Identify which cell holds the provided text, then report its (x, y) central coordinate. 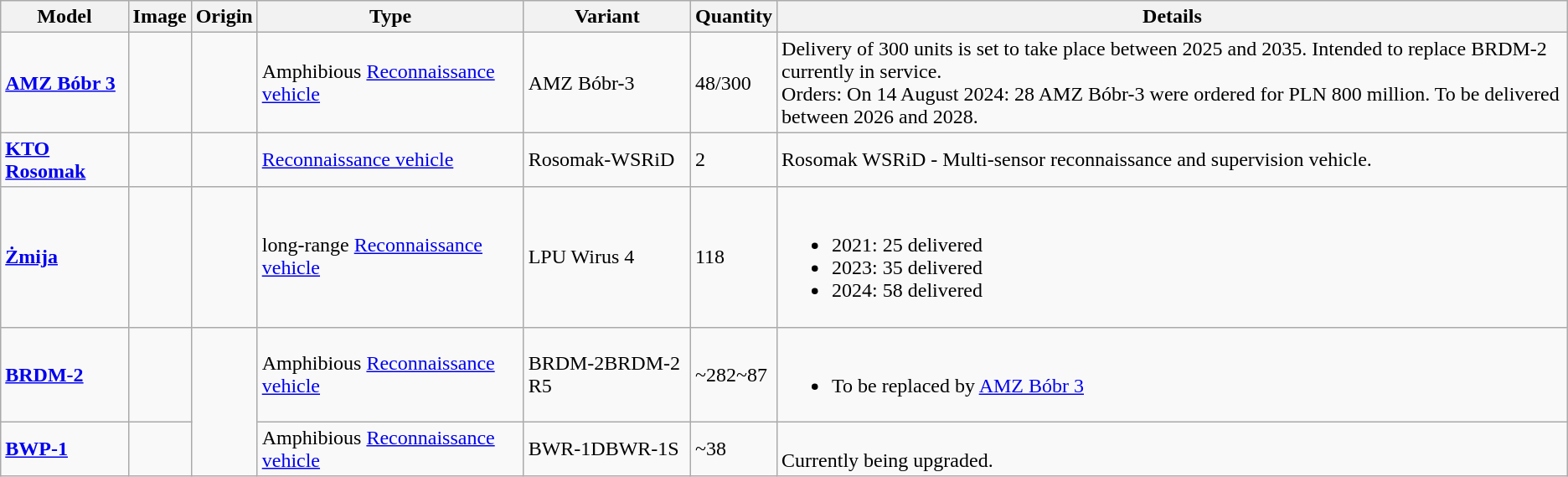
118 (734, 257)
KTO Rosomak (64, 159)
Rosomak-WSRiD (606, 159)
BRDM-2BRDM-2 R5 (606, 374)
AMZ Bóbr-3 (606, 82)
BRDM-2 (64, 374)
48/300 (734, 82)
LPU Wirus 4 (606, 257)
Type (390, 17)
Quantity (734, 17)
Żmija (64, 257)
Origin (224, 17)
Model (64, 17)
2 (734, 159)
~38 (734, 449)
~282~87 (734, 374)
To be replaced by AMZ Bóbr 3 (1173, 374)
AMZ Bóbr 3 (64, 82)
2021: 25 delivered2023: 35 delivered2024: 58 delivered (1173, 257)
Reconnaissance vehicle (390, 159)
BWR-1DBWR-1S (606, 449)
Variant (606, 17)
Image (159, 17)
long-range Reconnaissance vehicle (390, 257)
Details (1173, 17)
Rosomak WSRiD - Multi-sensor reconnaissance and supervision vehicle. (1173, 159)
Currently being upgraded. (1173, 449)
BWP-1 (64, 449)
